Pinpoint the cell where the given text exists, returning its [X, Y] midpoint coordinate. 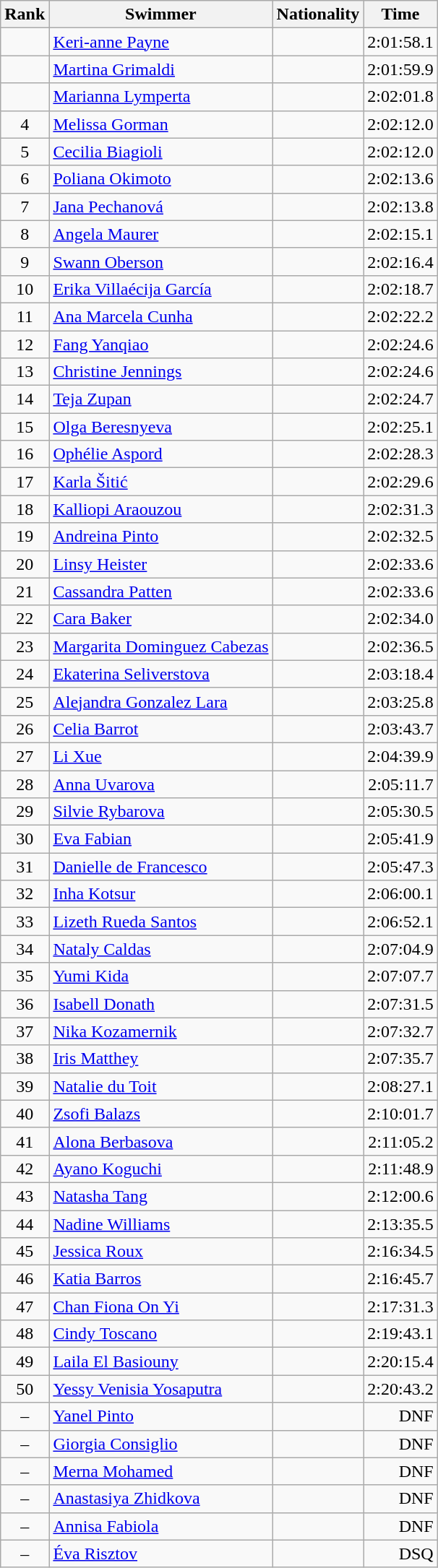
DSQ [400, 1554]
2:12:00.6 [400, 1196]
33 [25, 922]
Nadine Williams [160, 1224]
2:02:13.8 [400, 207]
11 [25, 316]
2:20:43.2 [400, 1389]
Angela Maurer [160, 234]
2:05:30.5 [400, 812]
2:05:47.3 [400, 867]
Cindy Toscano [160, 1334]
Keri-anne Payne [160, 42]
42 [25, 1169]
Yanel Pinto [160, 1416]
2:02:16.4 [400, 261]
Éva Risztov [160, 1554]
2:07:31.5 [400, 1004]
2:13:35.5 [400, 1224]
2:02:28.3 [400, 454]
40 [25, 1114]
2:06:00.1 [400, 894]
17 [25, 482]
39 [25, 1086]
Melissa Gorman [160, 124]
48 [25, 1334]
2:04:39.9 [400, 756]
7 [25, 207]
Celia Barrot [160, 729]
9 [25, 261]
38 [25, 1059]
2:03:25.8 [400, 701]
Iris Matthey [160, 1059]
Cecilia Biagioli [160, 152]
2:19:43.1 [400, 1334]
2:02:36.5 [400, 646]
2:10:01.7 [400, 1114]
Olga Beresnyeva [160, 427]
Marianna Lymperta [160, 97]
20 [25, 564]
Li Xue [160, 756]
2:03:43.7 [400, 729]
Fang Yanqiao [160, 345]
29 [25, 812]
Merna Mohamed [160, 1471]
37 [25, 1031]
4 [25, 124]
2:07:32.7 [400, 1031]
Swann Oberson [160, 261]
Nationality [318, 14]
26 [25, 729]
Inha Kotsur [160, 894]
50 [25, 1389]
2:16:34.5 [400, 1252]
Linsy Heister [160, 564]
Ana Marcela Cunha [160, 316]
19 [25, 537]
5 [25, 152]
49 [25, 1361]
8 [25, 234]
43 [25, 1196]
Annisa Fabiola [160, 1526]
47 [25, 1307]
2:01:59.9 [400, 69]
Martina Grimaldi [160, 69]
2:11:48.9 [400, 1169]
2:02:15.1 [400, 234]
Katia Barros [160, 1279]
Karla Šitić [160, 482]
Natalie du Toit [160, 1086]
Nika Kozamernik [160, 1031]
Yumi Kida [160, 976]
Kalliopi Araouzou [160, 509]
2:07:04.9 [400, 949]
21 [25, 592]
Danielle de Francesco [160, 867]
Giorgia Consiglio [160, 1444]
2:07:07.7 [400, 976]
36 [25, 1004]
Erika Villaécija García [160, 289]
Anna Uvarova [160, 784]
16 [25, 454]
2:02:13.6 [400, 179]
18 [25, 509]
Cassandra Patten [160, 592]
35 [25, 976]
Jana Pechanová [160, 207]
2:20:15.4 [400, 1361]
Teja Zupan [160, 399]
10 [25, 289]
2:11:05.2 [400, 1141]
Isabell Donath [160, 1004]
Jessica Roux [160, 1252]
Christine Jennings [160, 372]
2:02:18.7 [400, 289]
2:02:32.5 [400, 537]
2:08:27.1 [400, 1086]
13 [25, 372]
34 [25, 949]
2:05:11.7 [400, 784]
6 [25, 179]
Silvie Rybarova [160, 812]
22 [25, 619]
Andreina Pinto [160, 537]
15 [25, 427]
Ayano Koguchi [160, 1169]
Ekaterina Seliverstova [160, 674]
24 [25, 674]
2:16:45.7 [400, 1279]
27 [25, 756]
Poliana Okimoto [160, 179]
32 [25, 894]
Lizeth Rueda Santos [160, 922]
Yessy Venisia Yosaputra [160, 1389]
Ophélie Aspord [160, 454]
41 [25, 1141]
12 [25, 345]
2:06:52.1 [400, 922]
Zsofi Balazs [160, 1114]
Alejandra Gonzalez Lara [160, 701]
2:03:18.4 [400, 674]
31 [25, 867]
28 [25, 784]
Cara Baker [160, 619]
2:02:25.1 [400, 427]
2:02:34.0 [400, 619]
2:02:24.7 [400, 399]
Laila El Basiouny [160, 1361]
2:02:31.3 [400, 509]
Time [400, 14]
2:07:35.7 [400, 1059]
Rank [25, 14]
23 [25, 646]
Chan Fiona On Yi [160, 1307]
Nataly Caldas [160, 949]
Swimmer [160, 14]
14 [25, 399]
Anastasiya Zhidkova [160, 1499]
2:02:29.6 [400, 482]
Eva Fabian [160, 839]
Natasha Tang [160, 1196]
Margarita Dominguez Cabezas [160, 646]
45 [25, 1252]
46 [25, 1279]
44 [25, 1224]
30 [25, 839]
2:02:22.2 [400, 316]
2:01:58.1 [400, 42]
2:05:41.9 [400, 839]
25 [25, 701]
2:02:01.8 [400, 97]
2:17:31.3 [400, 1307]
Alona Berbasova [160, 1141]
